Detect which cell encompasses the target text, then output its (X, Y) center coordinate. 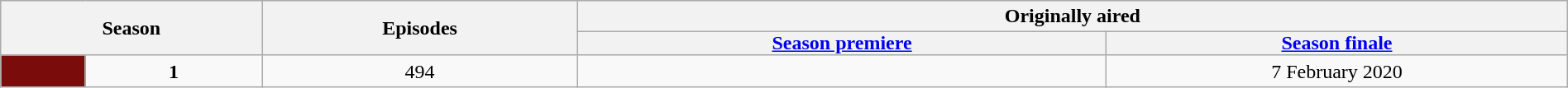
Season (131, 28)
1 (174, 71)
Originally aired (1072, 16)
7 February 2020 (1337, 71)
Episodes (420, 28)
Season finale (1337, 44)
Season premiere (842, 44)
494 (420, 71)
